Provide the (X, Y) coordinate of the cell's center where the given text is located.  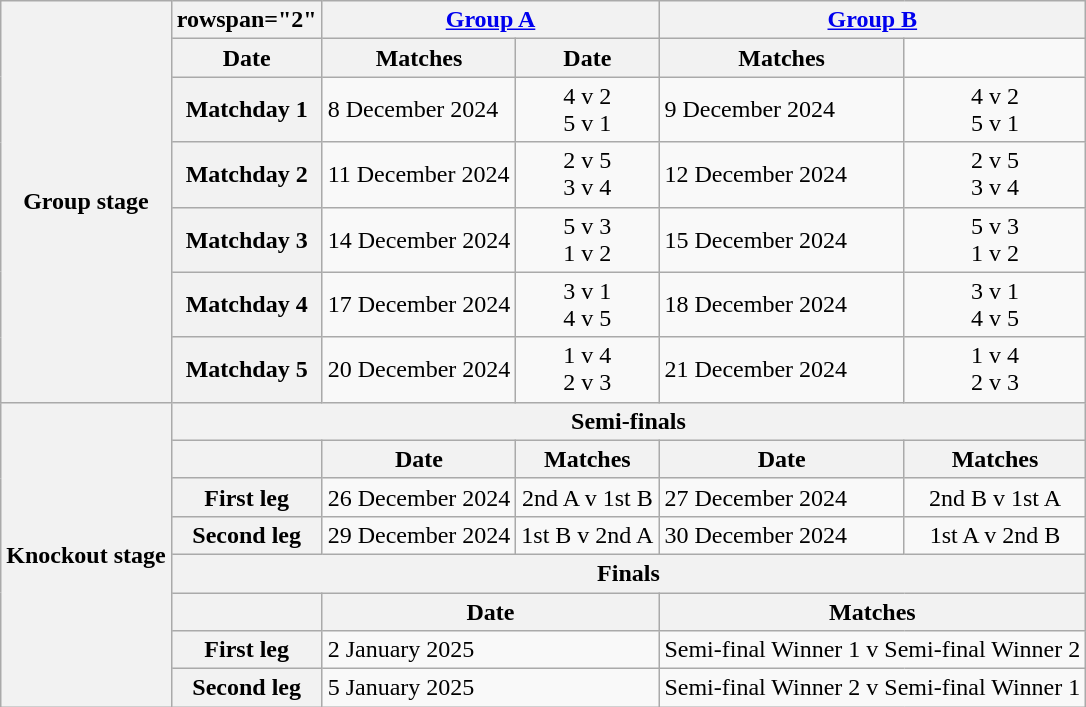
30 December 2024 (782, 535)
1st B v 2nd A (588, 535)
17 December 2024 (419, 304)
12 December 2024 (782, 174)
Matchday 3 (246, 240)
Semi-final Winner 1 v Semi-final Winner 2 (872, 650)
29 December 2024 (419, 535)
Matchday 4 (246, 304)
Knockout stage (86, 554)
2 January 2025 (490, 650)
20 December 2024 (419, 370)
2nd B v 1st A (994, 497)
Group stage (86, 202)
Semi-final Winner 2 v Semi-final Winner 1 (872, 688)
1st A v 2nd B (994, 535)
Matchday 2 (246, 174)
Group B (872, 20)
Group A (490, 20)
8 December 2024 (419, 110)
27 December 2024 (782, 497)
18 December 2024 (782, 304)
Semi-finals (628, 421)
26 December 2024 (419, 497)
Matchday 1 (246, 110)
21 December 2024 (782, 370)
Finals (628, 573)
11 December 2024 (419, 174)
rowspan="2" (246, 20)
15 December 2024 (782, 240)
2nd A v 1st B (588, 497)
Matchday 5 (246, 370)
14 December 2024 (419, 240)
5 January 2025 (490, 688)
9 December 2024 (782, 110)
